Return (X, Y) of the center of cell containing provided text 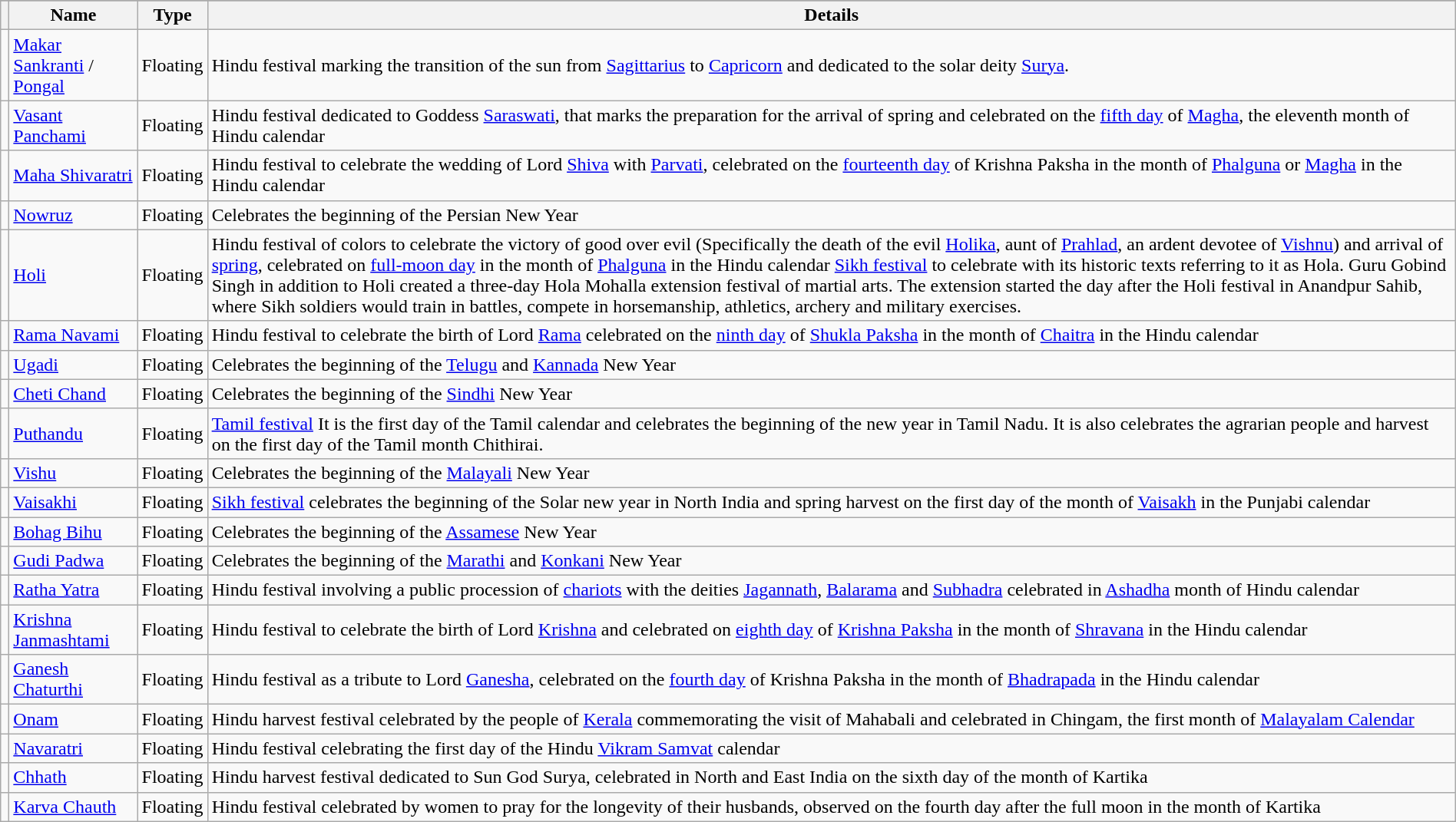
Cheti Chand (74, 394)
Nowruz (74, 215)
Celebrates the beginning of the Sindhi New Year (831, 394)
Krishna Janmashtami (74, 629)
Vishu (74, 473)
Name (74, 15)
Ratha Yatra (74, 590)
Gudi Padwa (74, 561)
Puthandu (74, 433)
Hindu festival celebrating the first day of the Hindu Vikram Samvat calendar (831, 748)
Bohag Bihu (74, 532)
Vasant Panchami (74, 126)
Celebrates the beginning of the Telugu and Kannada New Year (831, 365)
Holi (74, 275)
Celebrates the beginning of the Persian New Year (831, 215)
Celebrates the beginning of the Marathi and Konkani New Year (831, 561)
Hindu festival to celebrate the birth of Lord Rama celebrated on the ninth day of Shukla Paksha in the month of Chaitra in the Hindu calendar (831, 335)
Type (172, 15)
Hindu festival marking the transition of the sun from Sagittarius to Capricorn and dedicated to the solar deity Surya. (831, 65)
Navaratri (74, 748)
Chhath (74, 777)
Rama Navami (74, 335)
Celebrates the beginning of the Malayali New Year (831, 473)
Hindu festival as a tribute to Lord Ganesha, celebrated on the fourth day of Krishna Paksha in the month of Bhadrapada in the Hindu calendar (831, 680)
Hindu harvest festival dedicated to Sun God Surya, celebrated in North and East India on the sixth day of the month of Kartika (831, 777)
Maha Shivaratri (74, 175)
Ganesh Chaturthi (74, 680)
Onam (74, 719)
Vaisakhi (74, 502)
Ugadi (74, 365)
Celebrates the beginning of the Assamese New Year (831, 532)
Makar Sankranti / Pongal (74, 65)
Hindu festival to celebrate the birth of Lord Krishna and celebrated on eighth day of Krishna Paksha in the month of Shravana in the Hindu calendar (831, 629)
Details (831, 15)
Karva Chauth (74, 807)
